Return the [X, Y] coordinate for the center point of the cell that contains the specified text.  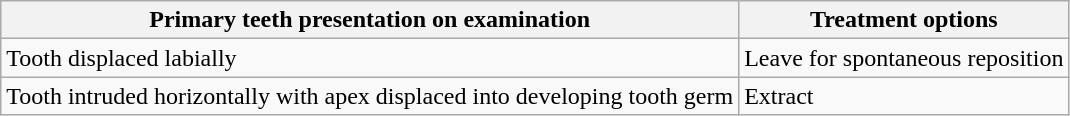
Tooth intruded horizontally with apex displaced into developing tooth germ [370, 96]
Treatment options [904, 20]
Leave for spontaneous reposition [904, 58]
Tooth displaced labially [370, 58]
Primary teeth presentation on examination [370, 20]
Extract [904, 96]
